Pinpoint the cell where the given text exists, returning its (X, Y) midpoint coordinate. 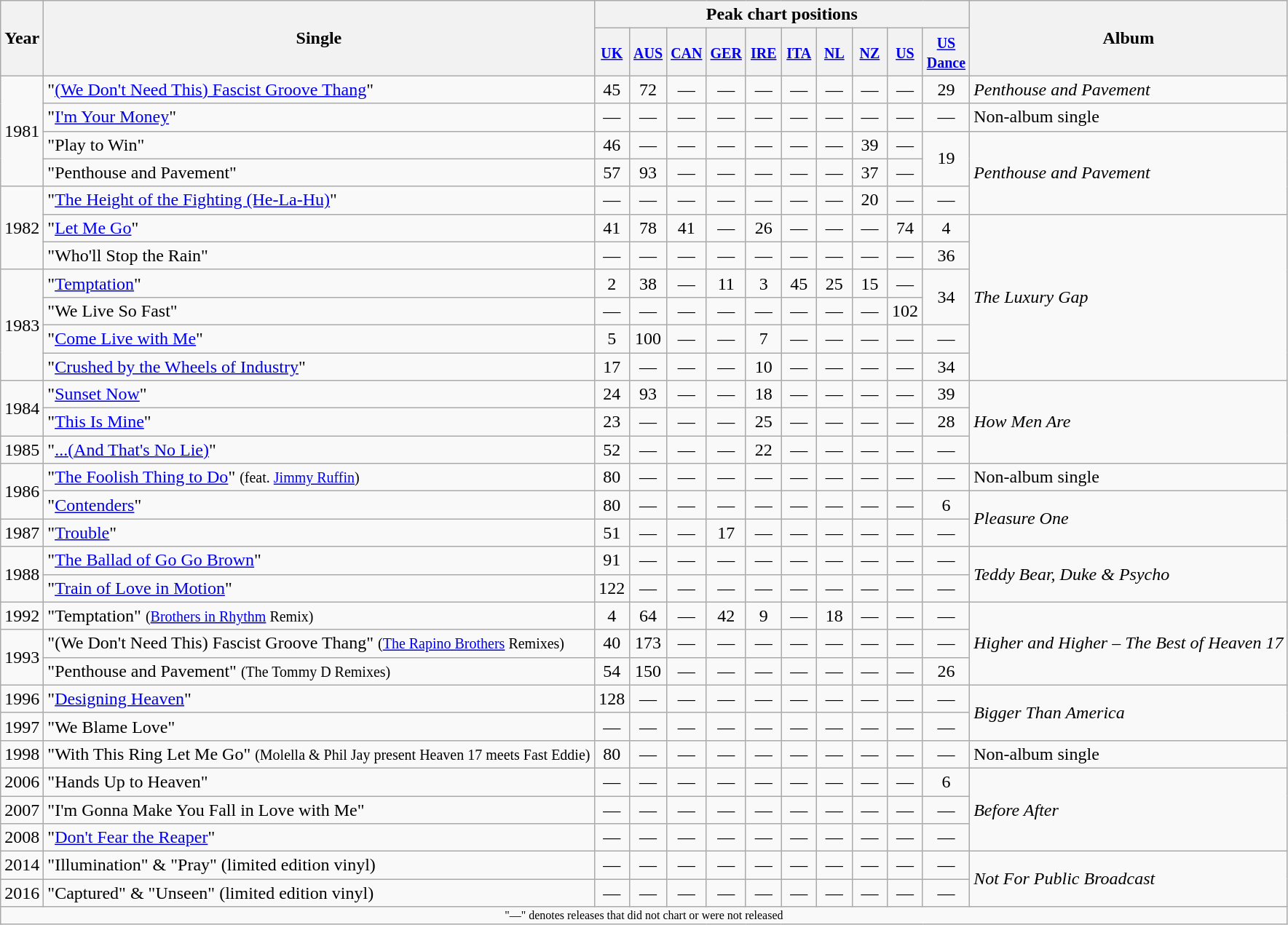
"(We Don't Need This) Fascist Groove Thang" (319, 90)
"The Foolish Thing to Do" (feat. Jimmy Ruffin) (319, 477)
74 (906, 228)
1997 (22, 726)
150 (648, 671)
AUS (648, 52)
"Hands Up to Heaven" (319, 782)
100 (648, 338)
28 (946, 422)
"Don't Fear the Reaper" (319, 838)
54 (612, 671)
1982 (22, 228)
20 (869, 200)
7 (763, 338)
91 (612, 560)
"Designing Heaven" (319, 699)
"Come Live with Me" (319, 338)
1988 (22, 574)
"...(And That's No Lie)" (319, 450)
36 (946, 255)
"Play to Win" (319, 145)
Year (22, 38)
173 (648, 643)
NZ (869, 52)
1998 (22, 754)
Before After (1129, 809)
US (906, 52)
1986 (22, 491)
"I'm Your Money" (319, 117)
Peak chart positions (782, 15)
24 (612, 394)
57 (612, 172)
37 (869, 172)
Pleasure One (1129, 519)
72 (648, 90)
CAN (687, 52)
10 (763, 366)
How Men Are (1129, 422)
Higher and Higher – The Best of Heaven 17 (1129, 643)
"Captured" & "Unseen" (limited edition vinyl) (319, 893)
2 (612, 283)
NL (834, 52)
22 (763, 450)
"Contenders" (319, 505)
11 (726, 283)
"Crushed by the Wheels of Industry" (319, 366)
1992 (22, 616)
1996 (22, 699)
"Illumination" & "Pray" (limited edition vinyl) (319, 865)
2016 (22, 893)
Single (319, 38)
122 (612, 588)
"This Is Mine" (319, 422)
64 (648, 616)
"Let Me Go" (319, 228)
19 (946, 159)
"Penthouse and Pavement" (The Tommy D Remixes) (319, 671)
"Temptation" (319, 283)
5 (612, 338)
1983 (22, 325)
"(We Don't Need This) Fascist Groove Thang" (The Rapino Brothers Remixes) (319, 643)
9 (763, 616)
52 (612, 450)
2006 (22, 782)
38 (648, 283)
"Train of Love in Motion" (319, 588)
2008 (22, 838)
ITA (799, 52)
"The Height of the Fighting (He-La-Hu)" (319, 200)
"—" denotes releases that did not chart or were not released (644, 916)
Not For Public Broadcast (1129, 879)
USDance (946, 52)
"Penthouse and Pavement" (319, 172)
2007 (22, 810)
29 (946, 90)
1987 (22, 533)
1981 (22, 131)
128 (612, 699)
"Sunset Now" (319, 394)
2014 (22, 865)
51 (612, 533)
1993 (22, 657)
The Luxury Gap (1129, 297)
GER (726, 52)
102 (906, 311)
Album (1129, 38)
IRE (763, 52)
"Temptation" (Brothers in Rhythm Remix) (319, 616)
"We Blame Love" (319, 726)
78 (648, 228)
Teddy Bear, Duke & Psycho (1129, 574)
1985 (22, 450)
42 (726, 616)
1984 (22, 408)
"We Live So Fast" (319, 311)
UK (612, 52)
23 (612, 422)
"The Ballad of Go Go Brown" (319, 560)
15 (869, 283)
3 (763, 283)
40 (612, 643)
46 (612, 145)
Bigger Than America (1129, 712)
"With This Ring Let Me Go" (Molella & Phil Jay present Heaven 17 meets Fast Eddie) (319, 754)
"I'm Gonna Make You Fall in Love with Me" (319, 810)
"Who'll Stop the Rain" (319, 255)
"Trouble" (319, 533)
